Identify which cell holds the provided text, then report its (x, y) central coordinate. 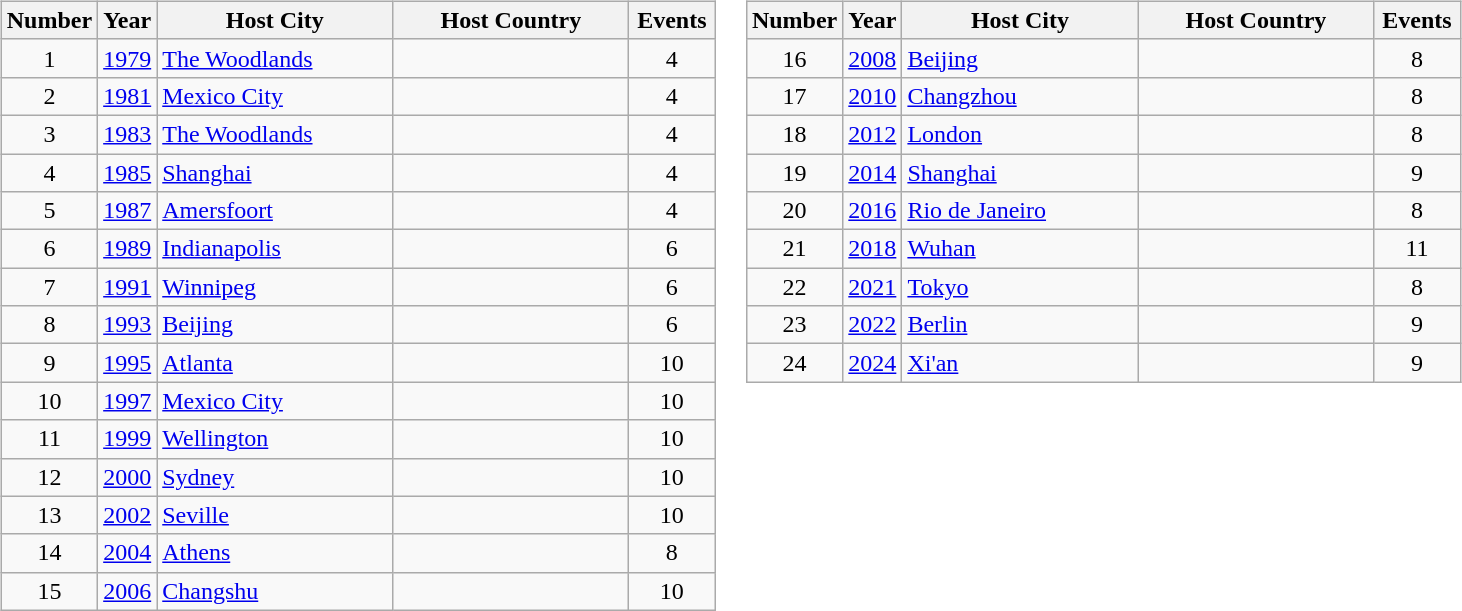
1985 (128, 173)
1983 (128, 134)
12 (49, 477)
2018 (872, 249)
23 (794, 325)
1987 (128, 211)
Seville (275, 515)
7 (49, 287)
Sydney (275, 477)
2014 (872, 173)
2000 (128, 477)
2010 (872, 96)
1979 (128, 58)
London (1020, 134)
17 (794, 96)
3 (49, 134)
2016 (872, 211)
1981 (128, 96)
13 (49, 515)
2021 (872, 287)
Wellington (275, 439)
24 (794, 363)
Xi'an (1020, 363)
1991 (128, 287)
19 (794, 173)
20 (794, 211)
2002 (128, 515)
18 (794, 134)
1997 (128, 401)
Berlin (1020, 325)
Atlanta (275, 363)
Tokyo (1020, 287)
1989 (128, 249)
2008 (872, 58)
2024 (872, 363)
5 (49, 211)
15 (49, 591)
22 (794, 287)
1 (49, 58)
Wuhan (1020, 249)
14 (49, 553)
2006 (128, 591)
1995 (128, 363)
Changshu (275, 591)
2022 (872, 325)
Indianapolis (275, 249)
2004 (128, 553)
Rio de Janeiro (1020, 211)
1993 (128, 325)
21 (794, 249)
Athens (275, 553)
1999 (128, 439)
Winnipeg (275, 287)
2 (49, 96)
16 (794, 58)
Changzhou (1020, 96)
Amersfoort (275, 211)
2012 (872, 134)
